Pinpoint the cell where the given text exists, returning its [x, y] midpoint coordinate. 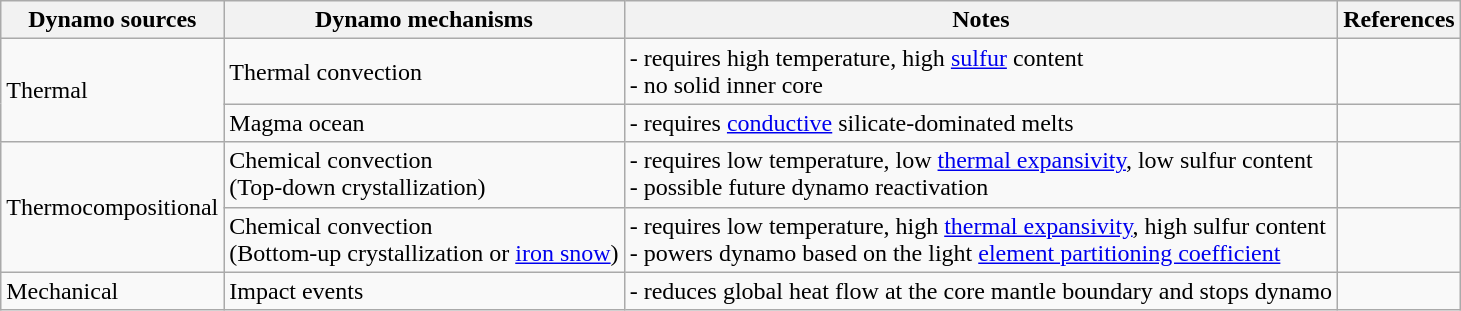
Thermal [112, 90]
Impact events [424, 291]
- requires high temperature, high sulfur content- no solid inner core [981, 72]
Magma ocean [424, 123]
Thermal convection [424, 72]
Mechanical [112, 291]
- reduces global heat flow at the core mantle boundary and stops dynamo [981, 291]
Thermocompositional [112, 207]
Chemical convection(Top-down crystallization) [424, 174]
- requires low temperature, high thermal expansivity, high sulfur content- powers dynamo based on the light element partitioning coefficient [981, 240]
Chemical convection(Bottom-up crystallization or iron snow) [424, 240]
- requires low temperature, low thermal expansivity, low sulfur content- possible future dynamo reactivation [981, 174]
Notes [981, 20]
Dynamo sources [112, 20]
Dynamo mechanisms [424, 20]
References [1400, 20]
- requires conductive silicate-dominated melts [981, 123]
